Identify which cell holds the provided text, then report its [X, Y] central coordinate. 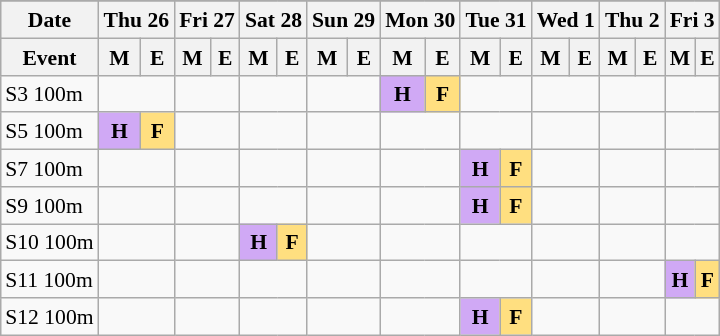
Sun 29 [344, 20]
Wed 1 [566, 20]
S7 100m [49, 168]
Event [49, 56]
Mon 30 [420, 20]
Date [49, 20]
S3 100m [49, 94]
S10 100m [49, 242]
S9 100m [49, 204]
Tue 31 [496, 20]
Fri 27 [207, 20]
Thu 2 [632, 20]
Sat 28 [274, 20]
S5 100m [49, 130]
S12 100m [49, 316]
Thu 26 [137, 20]
Fri 3 [692, 20]
S11 100m [49, 280]
